Detect which cell encompasses the target text, then output its [X, Y] center coordinate. 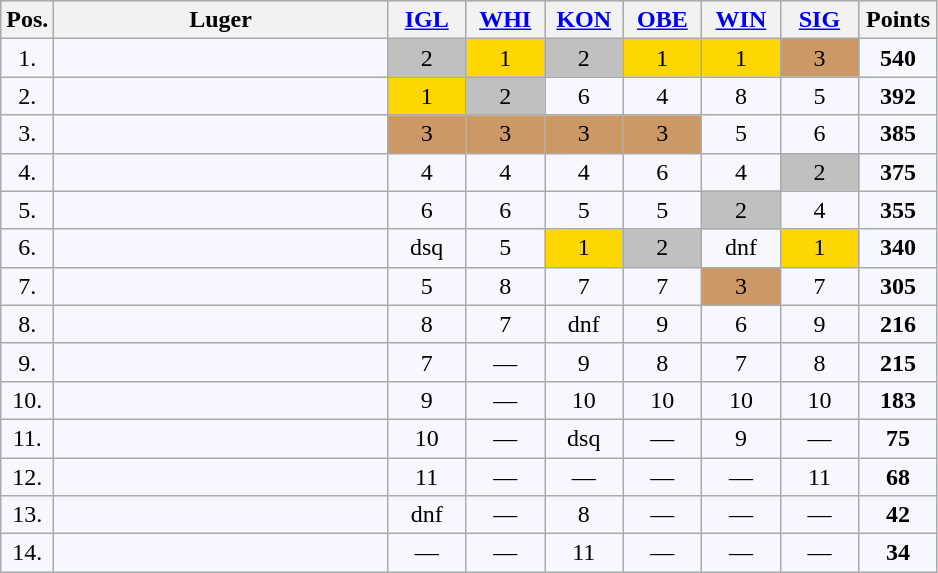
340 [898, 248]
305 [898, 286]
12. [28, 477]
IGL [426, 20]
Pos. [28, 20]
215 [898, 362]
355 [898, 210]
OBE [662, 20]
540 [898, 58]
183 [898, 400]
2. [28, 96]
42 [898, 515]
8. [28, 324]
Luger [221, 20]
Points [898, 20]
75 [898, 438]
216 [898, 324]
13. [28, 515]
375 [898, 172]
10. [28, 400]
385 [898, 134]
WIN [742, 20]
3. [28, 134]
9. [28, 362]
34 [898, 553]
WHI [506, 20]
4. [28, 172]
11. [28, 438]
KON [584, 20]
68 [898, 477]
7. [28, 286]
392 [898, 96]
1. [28, 58]
5. [28, 210]
SIG [820, 20]
14. [28, 553]
6. [28, 248]
